Provide the [X, Y] coordinate of the cell's center where the given text is located.  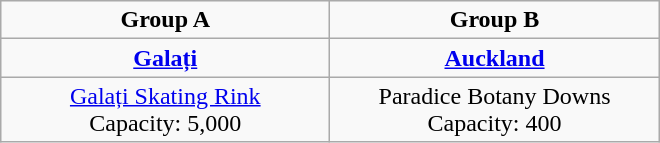
Galați [166, 58]
Group A [166, 20]
Paradice Botany DownsCapacity: 400 [494, 110]
Galați Skating RinkCapacity: 5,000 [166, 110]
Group B [494, 20]
Auckland [494, 58]
